Return the [X, Y] coordinate for the center point of the cell that contains the specified text.  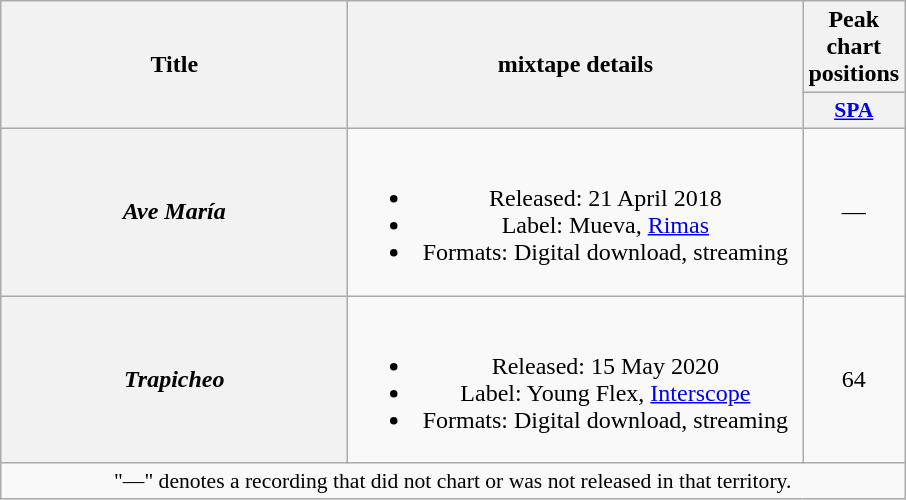
mixtape details [576, 65]
Trapicheo [174, 380]
64 [854, 380]
SPA [854, 111]
Peak chart positions [854, 47]
Ave María [174, 212]
— [854, 212]
Released: 21 April 2018Label: Mueva, RimasFormats: Digital download, streaming [576, 212]
Title [174, 65]
"—" denotes a recording that did not chart or was not released in that territory. [453, 481]
Released: 15 May 2020Label: Young Flex, InterscopeFormats: Digital download, streaming [576, 380]
